Return the (X, Y) coordinate for the center point of the cell that contains the specified text.  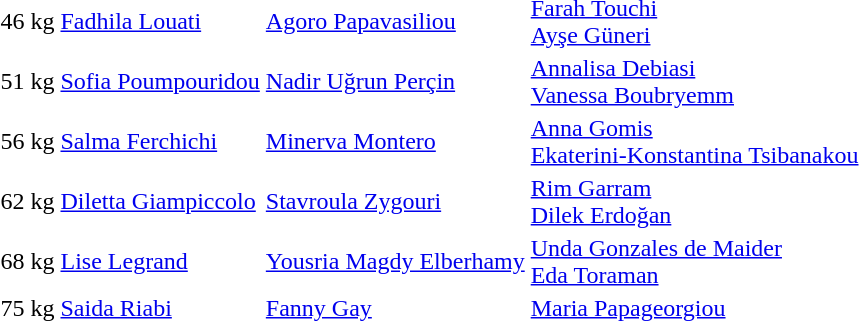
Salma Ferchichi (160, 142)
Lise Legrand (160, 262)
Yousria Magdy Elberhamy (395, 262)
Stavroula Zygouri (395, 202)
Diletta Giampiccolo (160, 202)
Minerva Montero (395, 142)
Sofia Poumpouridou (160, 82)
Nadir Uğrun Perçin (395, 82)
